For the text-containing cell, return its midpoint in (X, Y) coordinate format. 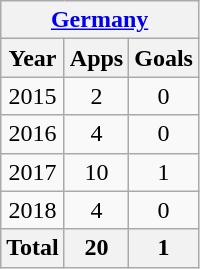
2017 (33, 172)
Total (33, 248)
2015 (33, 96)
2016 (33, 134)
Year (33, 58)
10 (96, 172)
Apps (96, 58)
20 (96, 248)
2 (96, 96)
Goals (164, 58)
2018 (33, 210)
Germany (100, 20)
